For the text-containing cell, return its midpoint in [x, y] coordinate format. 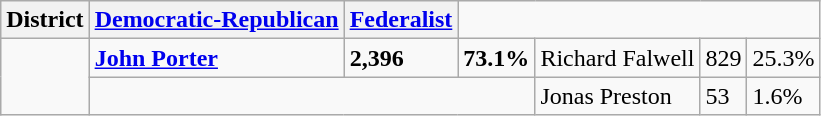
1.6% [784, 96]
Richard Falwell [618, 58]
District [45, 20]
53 [724, 96]
829 [724, 58]
John Porter [216, 58]
25.3% [784, 58]
Jonas Preston [618, 96]
Democratic-Republican [216, 20]
73.1% [496, 58]
Federalist [401, 20]
2,396 [401, 58]
